Identify which cell holds the provided text, then report its [x, y] central coordinate. 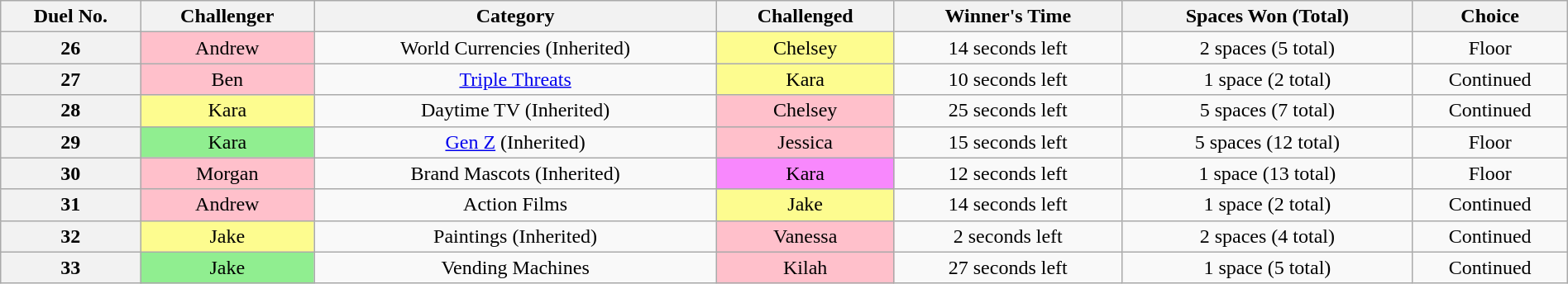
Brand Mascots (Inherited) [516, 173]
Ben [227, 79]
1 space (13 total) [1267, 173]
Winner's Time [1008, 17]
Challenger [227, 17]
33 [71, 267]
26 [71, 48]
Spaces Won (Total) [1267, 17]
Vanessa [806, 236]
Choice [1490, 17]
5 spaces (12 total) [1267, 142]
Category [516, 17]
Jessica [806, 142]
28 [71, 111]
29 [71, 142]
Duel No. [71, 17]
2 spaces (4 total) [1267, 236]
Kilah [806, 267]
32 [71, 236]
27 [71, 79]
Paintings (Inherited) [516, 236]
2 seconds left [1008, 236]
Triple Threats [516, 79]
Gen Z (Inherited) [516, 142]
World Currencies (Inherited) [516, 48]
Daytime TV (Inherited) [516, 111]
5 spaces (7 total) [1267, 111]
31 [71, 205]
Action Films [516, 205]
2 spaces (5 total) [1267, 48]
12 seconds left [1008, 173]
Morgan [227, 173]
15 seconds left [1008, 142]
1 space (5 total) [1267, 267]
25 seconds left [1008, 111]
27 seconds left [1008, 267]
Vending Machines [516, 267]
10 seconds left [1008, 79]
Challenged [806, 17]
30 [71, 173]
